Output the [X, Y] coordinate of the center of the cell containing the given text.  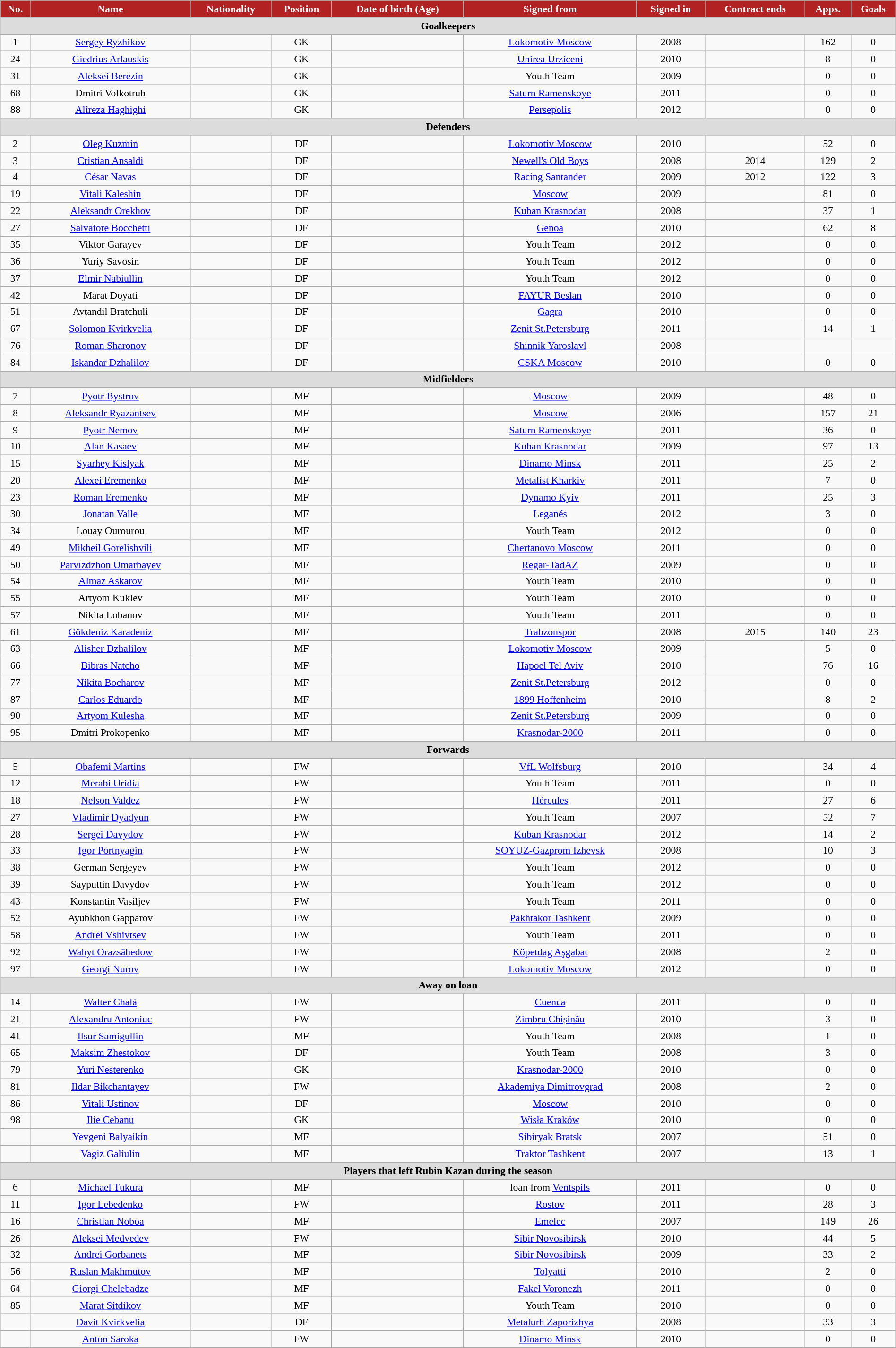
35 [15, 245]
Yuri Nesterenko [111, 1070]
31 [15, 77]
Ilie Cebanu [111, 1120]
Christian Noboa [111, 1221]
Away on loan [448, 985]
Igor Lebedenko [111, 1205]
57 [15, 615]
162 [828, 43]
20 [15, 481]
Wahyt Orazsähedow [111, 952]
58 [15, 935]
Regar-TadAZ [550, 565]
12 [15, 784]
84 [15, 363]
Avtandil Bratchuli [111, 312]
Aleksei Berezin [111, 77]
95 [15, 733]
Fakel Voronezh [550, 1289]
2014 [755, 161]
Metalist Kharkiv [550, 481]
Chertanovo Moscow [550, 548]
Anton Saroka [111, 1339]
Yuriy Savosin [111, 262]
39 [15, 885]
98 [15, 1120]
Shinnik Yaroslavl [550, 346]
129 [828, 161]
54 [15, 581]
56 [15, 1272]
Persepolis [550, 110]
61 [15, 632]
149 [828, 1221]
38 [15, 868]
Nationality [231, 9]
41 [15, 1036]
Giedrius Arlauskis [111, 60]
Genoa [550, 228]
Unirea Urziceni [550, 60]
15 [15, 464]
Parvizdzhon Umarbayev [111, 565]
FAYUR Beslan [550, 295]
Defenders [448, 127]
157 [828, 413]
Zimbru Chișinău [550, 1020]
Giorgi Chelebadze [111, 1289]
48 [828, 397]
9 [15, 430]
18 [15, 801]
Alireza Haghighi [111, 110]
Pyotr Nemov [111, 430]
92 [15, 952]
Igor Portnyagin [111, 851]
Alexandru Antoniuc [111, 1020]
Obafemi Martins [111, 767]
122 [828, 177]
63 [15, 649]
Jonatan Valle [111, 514]
Aleksei Medvedev [111, 1238]
42 [15, 295]
Aleksandr Ryazantsev [111, 413]
Goalkeepers [448, 26]
77 [15, 683]
43 [15, 901]
Hércules [550, 801]
SOYUZ-Gazprom Izhevsk [550, 851]
Konstantin Vasiljev [111, 901]
Sibiryak Bratsk [550, 1137]
Hapoel Tel Aviv [550, 666]
86 [15, 1104]
Sergei Davydov [111, 834]
Rostov [550, 1205]
Merabi Uridia [111, 784]
No. [15, 9]
Iskandar Dzhalilov [111, 363]
Emelec [550, 1221]
Davit Kvirkvelia [111, 1322]
Aleksandr Orekhov [111, 211]
Dmitri Prokopenko [111, 733]
Marat Sitdikov [111, 1305]
loan from Ventspils [550, 1188]
Akademiya Dimitrovgrad [550, 1087]
Roman Eremenko [111, 497]
Marat Doyati [111, 295]
Position [302, 9]
62 [828, 228]
Mikheil Gorelishvili [111, 548]
Nelson Valdez [111, 801]
Name [111, 9]
64 [15, 1289]
Dmitri Volkotrub [111, 93]
Nikita Lobanov [111, 615]
Contract ends [755, 9]
Maksim Zhestokov [111, 1053]
79 [15, 1070]
55 [15, 598]
Sergey Ryzhikov [111, 43]
2006 [671, 413]
Louay Ourourou [111, 531]
Date of birth (Age) [398, 9]
Signed from [550, 9]
Alisher Dzhalilov [111, 649]
50 [15, 565]
Artyom Kulesha [111, 716]
44 [828, 1238]
49 [15, 548]
Cuenca [550, 1002]
Trabzonspor [550, 632]
65 [15, 1053]
Syarhey Kislyak [111, 464]
Sayputtin Davydov [111, 885]
1899 Hoffenheim [550, 700]
Yevgeni Balyaikin [111, 1137]
87 [15, 700]
Forwards [448, 750]
Signed in [671, 9]
Cristian Ansaldi [111, 161]
Vitali Kaleshin [111, 194]
Ayubkhon Gapparov [111, 918]
19 [15, 194]
Georgi Nurov [111, 969]
Vitali Ustinov [111, 1104]
Players that left Rubin Kazan during the season [448, 1171]
67 [15, 329]
Roman Sharonov [111, 346]
Gökdeniz Karadeniz [111, 632]
CSKA Moscow [550, 363]
VfL Wolfsburg [550, 767]
Vagiz Galiulin [111, 1154]
Andrei Vshivtsev [111, 935]
88 [15, 110]
Ilsur Samigullin [111, 1036]
Leganés [550, 514]
Gagra [550, 312]
Michael Tukura [111, 1188]
Walter Chalá [111, 1002]
Traktor Tashkent [550, 1154]
11 [15, 1205]
Tolyatti [550, 1272]
César Navas [111, 177]
2015 [755, 632]
32 [15, 1255]
Artyom Kuklev [111, 598]
German Sergeyev [111, 868]
Pakhtakor Tashkent [550, 918]
Elmir Nabiullin [111, 278]
Vladimir Dyadyun [111, 817]
Köpetdag Aşgabat [550, 952]
Alexei Eremenko [111, 481]
Midfielders [448, 380]
Alan Kasaev [111, 447]
Apps. [828, 9]
Salvatore Bocchetti [111, 228]
24 [15, 60]
Almaz Askarov [111, 581]
66 [15, 666]
Newell's Old Boys [550, 161]
Racing Santander [550, 177]
90 [15, 716]
22 [15, 211]
140 [828, 632]
Dynamo Kyiv [550, 497]
Metalurh Zaporizhya [550, 1322]
Ildar Bikchantayev [111, 1087]
Carlos Eduardo [111, 700]
Wisła Kraków [550, 1120]
30 [15, 514]
Nikita Bocharov [111, 683]
Oleg Kuzmin [111, 144]
Ruslan Makhmutov [111, 1272]
Solomon Kvirkvelia [111, 329]
85 [15, 1305]
68 [15, 93]
Bibras Natcho [111, 666]
Pyotr Bystrov [111, 397]
Andrei Gorbanets [111, 1255]
Viktor Garayev [111, 245]
Goals [873, 9]
